Search for the cell housing the specified text and yield its (X, Y) center coordinate. 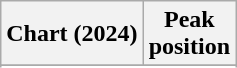
Chart (2024) (72, 34)
Peakposition (189, 34)
